Output the (x, y) coordinate of the center of the cell containing the given text.  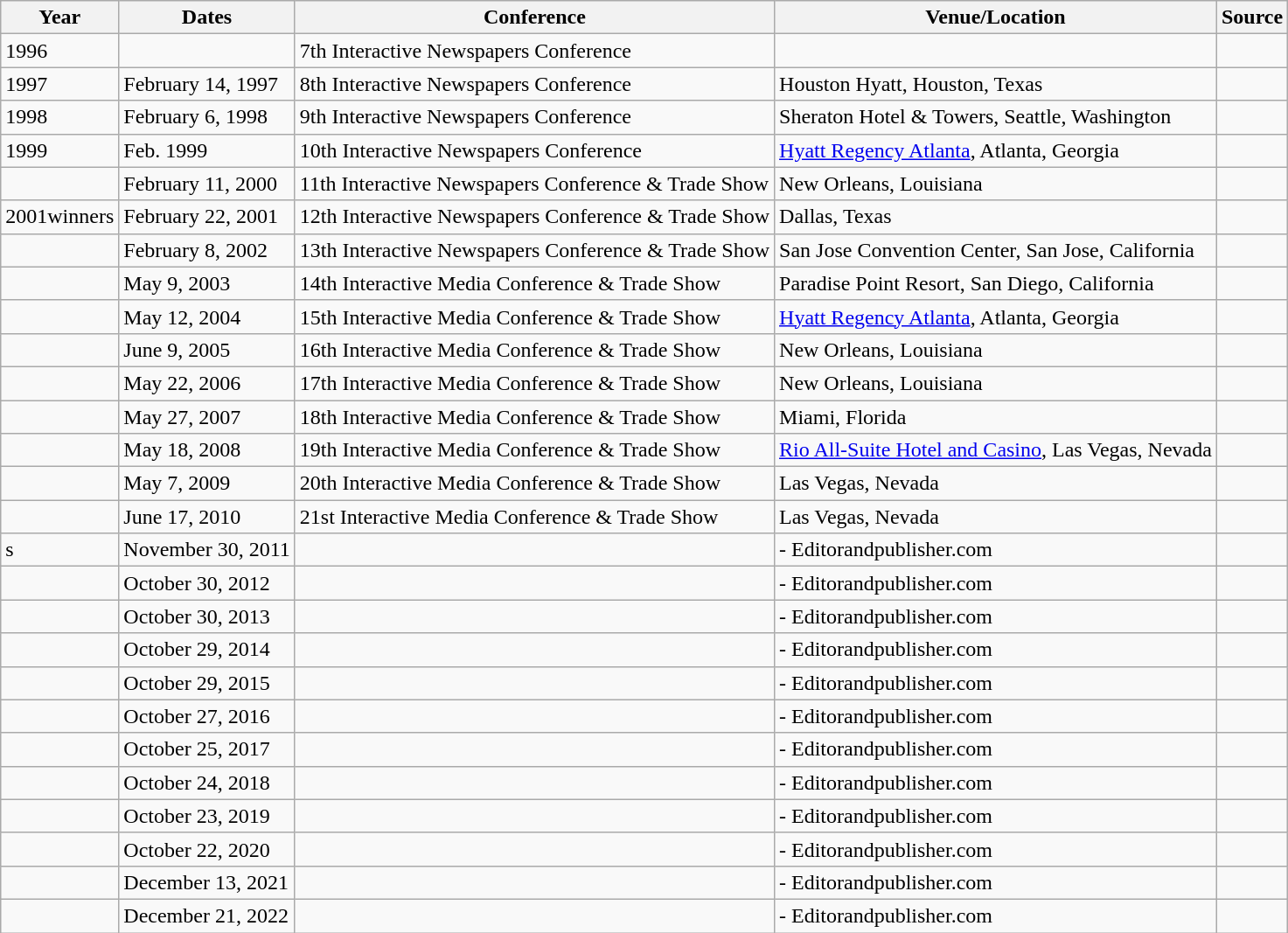
February 14, 1997 (206, 84)
Dates (206, 17)
Sheraton Hotel & Towers, Seattle, Washington (996, 117)
May 12, 2004 (206, 317)
May 9, 2003 (206, 283)
October 30, 2013 (206, 616)
18th Interactive Media Conference & Trade Show (534, 417)
2001winners (59, 217)
February 22, 2001 (206, 217)
October 24, 2018 (206, 783)
Conference (534, 17)
1999 (59, 150)
May 22, 2006 (206, 383)
San Jose Convention Center, San Jose, California (996, 250)
Miami, Florida (996, 417)
Year (59, 17)
15th Interactive Media Conference & Trade Show (534, 317)
Source (1252, 17)
May 7, 2009 (206, 484)
13th Interactive Newspapers Conference & Trade Show (534, 250)
1996 (59, 51)
October 23, 2019 (206, 816)
8th Interactive Newspapers Conference (534, 84)
June 9, 2005 (206, 350)
1997 (59, 84)
19th Interactive Media Conference & Trade Show (534, 450)
10th Interactive Newspapers Conference (534, 150)
s (59, 550)
Houston Hyatt, Houston, Texas (996, 84)
11th Interactive Newspapers Conference & Trade Show (534, 184)
December 13, 2021 (206, 882)
October 30, 2012 (206, 583)
1998 (59, 117)
Feb. 1999 (206, 150)
October 22, 2020 (206, 849)
February 11, 2000 (206, 184)
9th Interactive Newspapers Conference (534, 117)
Rio All-Suite Hotel and Casino, Las Vegas, Nevada (996, 450)
October 27, 2016 (206, 716)
October 29, 2015 (206, 683)
February 6, 1998 (206, 117)
May 18, 2008 (206, 450)
October 29, 2014 (206, 650)
16th Interactive Media Conference & Trade Show (534, 350)
Venue/Location (996, 17)
May 27, 2007 (206, 417)
December 21, 2022 (206, 916)
20th Interactive Media Conference & Trade Show (534, 484)
Paradise Point Resort, San Diego, California (996, 283)
November 30, 2011 (206, 550)
October 25, 2017 (206, 749)
21st Interactive Media Conference & Trade Show (534, 517)
7th Interactive Newspapers Conference (534, 51)
14th Interactive Media Conference & Trade Show (534, 283)
June 17, 2010 (206, 517)
12th Interactive Newspapers Conference & Trade Show (534, 217)
Dallas, Texas (996, 217)
17th Interactive Media Conference & Trade Show (534, 383)
February 8, 2002 (206, 250)
